Capture the cell that displays the provided text and extract its [X, Y] central coordinate. 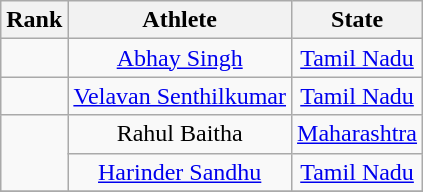
Rahul Baitha [180, 134]
State [358, 20]
Maharashtra [358, 134]
Rank [34, 20]
Athlete [180, 20]
Abhay Singh [180, 58]
Harinder Sandhu [180, 172]
Velavan Senthilkumar [180, 96]
